Identify which cell holds the provided text, then report its [x, y] central coordinate. 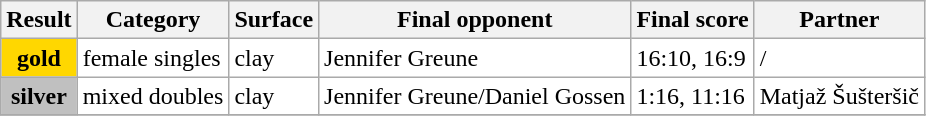
16:10, 16:9 [692, 58]
Jennifer Greune [475, 58]
Category [153, 20]
Jennifer Greune/Daniel Gossen [475, 96]
female singles [153, 58]
Matjaž Šušteršič [839, 96]
Result [39, 20]
Partner [839, 20]
Final score [692, 20]
Surface [274, 20]
gold [39, 58]
silver [39, 96]
Final opponent [475, 20]
/ [839, 58]
mixed doubles [153, 96]
1:16, 11:16 [692, 96]
